Return (x, y) of the center of cell containing provided text 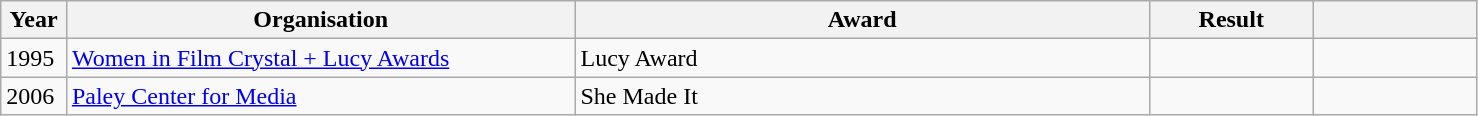
Women in Film Crystal + Lucy Awards (320, 58)
Paley Center for Media (320, 96)
Organisation (320, 20)
Award (862, 20)
Year (34, 20)
Result (1231, 20)
1995 (34, 58)
Lucy Award (862, 58)
She Made It (862, 96)
2006 (34, 96)
